Provide the [X, Y] coordinate of the cell's center where the given text is located.  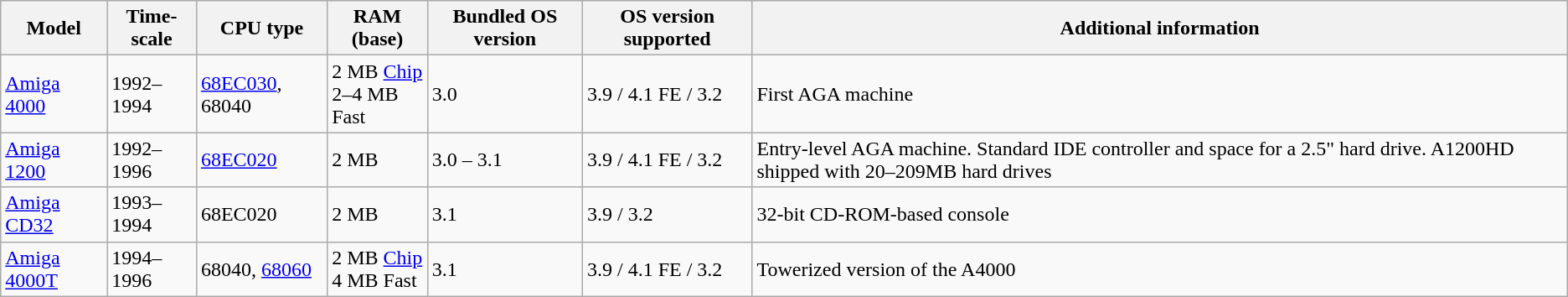
2 MB Chip4 MB Fast [378, 268]
Amiga 4000 [54, 94]
First AGA machine [1159, 94]
68040, 68060 [261, 268]
RAM (base) [378, 29]
Entry-level AGA machine. Standard IDE controller and space for a 2.5" hard drive. A1200HD shipped with 20–209MB hard drives [1159, 159]
3.9 / 3.2 [667, 215]
Amiga 4000T [54, 268]
1994–1996 [152, 268]
1992–1994 [152, 94]
1992–1996 [152, 159]
Time­scale [152, 29]
OS version supported [667, 29]
32-bit CD-ROM-based console [1159, 215]
1993–1994 [152, 215]
Additional information [1159, 29]
CPU type [261, 29]
3.0 [504, 94]
Amiga CD32 [54, 215]
Bundled OS version [504, 29]
2 MB Chip2–4 MB Fast [378, 94]
68EC030, 68040 [261, 94]
Amiga 1200 [54, 159]
Towerized version of the A4000 [1159, 268]
3.0 – 3.1 [504, 159]
Model [54, 29]
